Output the [x, y] coordinate of the center of the cell containing the given text.  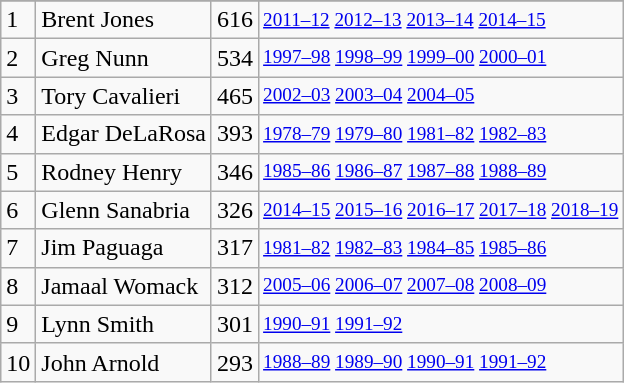
2014–15 2015–16 2016–17 2017–18 2018–19 [441, 210]
7 [18, 248]
9 [18, 324]
1997–98 1998–99 1999–00 2000–01 [441, 58]
Tory Cavalieri [124, 96]
393 [234, 134]
10 [18, 362]
6 [18, 210]
8 [18, 286]
346 [234, 172]
Lynn Smith [124, 324]
2002–03 2003–04 2004–05 [441, 96]
3 [18, 96]
5 [18, 172]
293 [234, 362]
1988–89 1989–90 1990–91 1991–92 [441, 362]
312 [234, 286]
465 [234, 96]
1981–82 1982–83 1984–85 1985–86 [441, 248]
317 [234, 248]
1 [18, 20]
1985–86 1986–87 1987–88 1988–89 [441, 172]
301 [234, 324]
Jim Paguaga [124, 248]
Glenn Sanabria [124, 210]
326 [234, 210]
Edgar DeLaRosa [124, 134]
1978–79 1979–80 1981–82 1982–83 [441, 134]
John Arnold [124, 362]
616 [234, 20]
2005–06 2006–07 2007–08 2008–09 [441, 286]
2 [18, 58]
Rodney Henry [124, 172]
Greg Nunn [124, 58]
4 [18, 134]
Jamaal Womack [124, 286]
2011–12 2012–13 2013–14 2014–15 [441, 20]
534 [234, 58]
1990–91 1991–92 [441, 324]
Brent Jones [124, 20]
